Output the (x, y) coordinate of the center of the cell containing the given text.  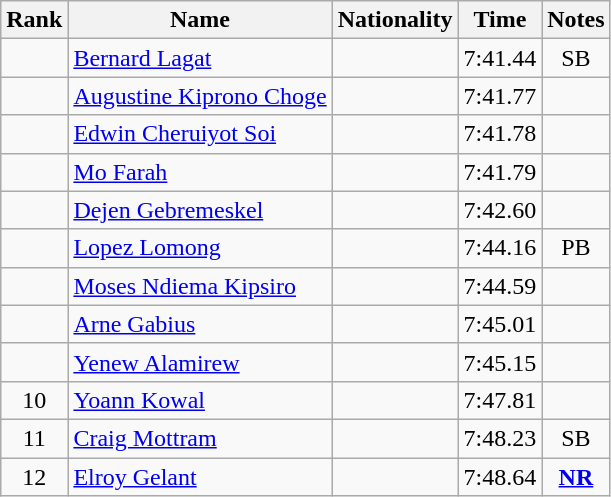
7:42.60 (500, 210)
Time (500, 20)
Dejen Gebremeskel (200, 210)
7:45.15 (500, 362)
7:41.79 (500, 172)
NR (576, 477)
Lopez Lomong (200, 248)
12 (34, 477)
7:44.16 (500, 248)
7:48.23 (500, 438)
Rank (34, 20)
Augustine Kiprono Choge (200, 96)
Edwin Cheruiyot Soi (200, 134)
PB (576, 248)
Yoann Kowal (200, 400)
7:41.44 (500, 58)
Nationality (395, 20)
7:45.01 (500, 324)
7:41.78 (500, 134)
Moses Ndiema Kipsiro (200, 286)
10 (34, 400)
Arne Gabius (200, 324)
Elroy Gelant (200, 477)
Yenew Alamirew (200, 362)
Bernard Lagat (200, 58)
7:41.77 (500, 96)
11 (34, 438)
7:47.81 (500, 400)
Mo Farah (200, 172)
Name (200, 20)
Craig Mottram (200, 438)
Notes (576, 20)
7:48.64 (500, 477)
7:44.59 (500, 286)
